For the text-containing cell, return its midpoint in (X, Y) coordinate format. 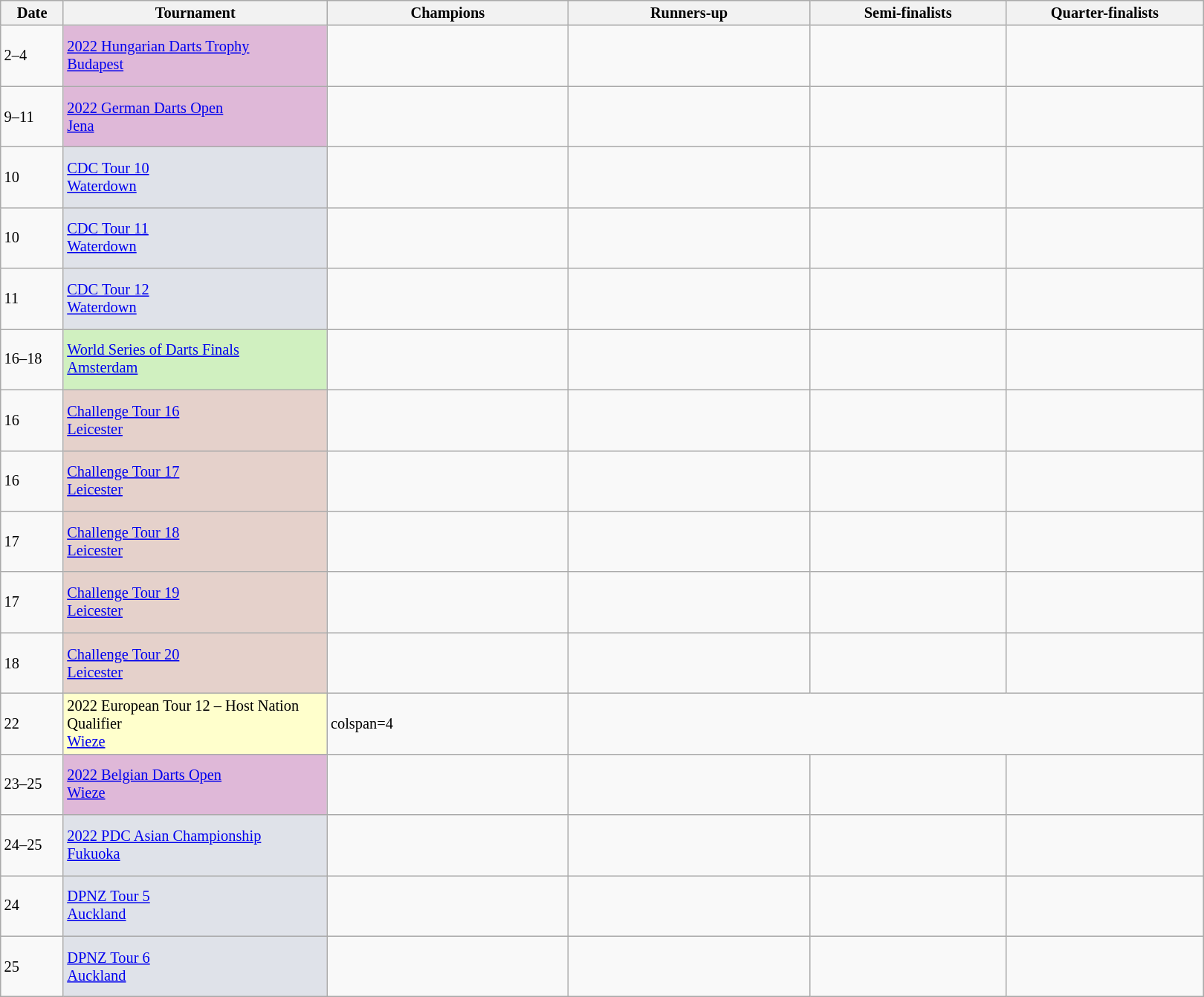
Date (33, 13)
World Series of Darts Finals Amsterdam (195, 359)
colspan=4 (447, 723)
2022 Hungarian Darts Trophy Budapest (195, 56)
25 (33, 967)
Challenge Tour 20 Leicester (195, 663)
24–25 (33, 845)
2022 Belgian Darts Open Wieze (195, 784)
Quarter-finalists (1104, 13)
Challenge Tour 19 Leicester (195, 602)
Tournament (195, 13)
Challenge Tour 18 Leicester (195, 541)
2022 European Tour 12 – Host Nation Qualifier Wieze (195, 723)
24 (33, 906)
16–18 (33, 359)
Semi-finalists (908, 13)
Runners-up (690, 13)
DPNZ Tour 6 Auckland (195, 967)
CDC Tour 12 Waterdown (195, 299)
2–4 (33, 56)
9–11 (33, 117)
2022 German Darts Open Jena (195, 117)
Challenge Tour 16 Leicester (195, 420)
CDC Tour 11 Waterdown (195, 238)
Champions (447, 13)
DPNZ Tour 5 Auckland (195, 906)
22 (33, 723)
18 (33, 663)
Challenge Tour 17 Leicester (195, 481)
23–25 (33, 784)
CDC Tour 10 Waterdown (195, 177)
11 (33, 299)
2022 PDC Asian Championship Fukuoka (195, 845)
